Capture the cell that displays the provided text and extract its [x, y] central coordinate. 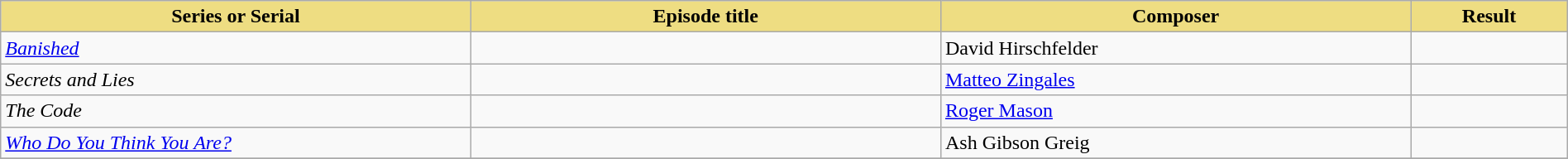
Banished [236, 48]
Ash Gibson Greig [1175, 142]
David Hirschfelder [1175, 48]
Series or Serial [236, 17]
Matteo Zingales [1175, 79]
Episode title [705, 17]
Who Do You Think You Are? [236, 142]
Secrets and Lies [236, 79]
Roger Mason [1175, 111]
Composer [1175, 17]
The Code [236, 111]
Result [1489, 17]
